Scan for the cell matching the given text and deliver its [X, Y] coordinate at center. 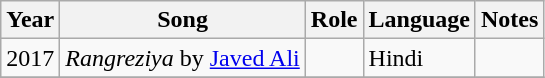
Language [419, 20]
Rangreziya by Javed Ali [182, 58]
Role [334, 20]
2017 [30, 58]
Song [182, 20]
Year [30, 20]
Notes [509, 20]
Hindi [419, 58]
